From the cell containing the given text, extract its center point as (X, Y) coordinate. 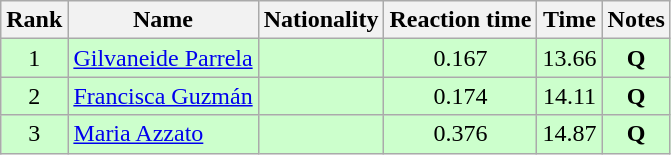
Nationality (321, 20)
2 (34, 96)
Name (163, 20)
Francisca Guzmán (163, 96)
Maria Azzato (163, 134)
Gilvaneide Parrela (163, 58)
Rank (34, 20)
Reaction time (460, 20)
1 (34, 58)
0.376 (460, 134)
13.66 (570, 58)
0.167 (460, 58)
Time (570, 20)
14.11 (570, 96)
14.87 (570, 134)
Notes (636, 20)
0.174 (460, 96)
3 (34, 134)
